Output the (x, y) coordinate of the center of the cell containing the given text.  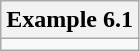
Example 6.1 (70, 20)
